Identify which cell holds the provided text, then report its (x, y) central coordinate. 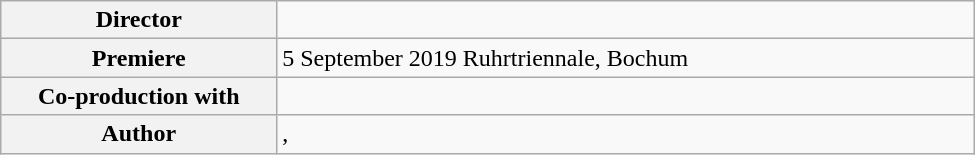
5 September 2019 Ruhrtriennale, Bochum (626, 58)
, (626, 134)
Author (139, 134)
Director (139, 20)
Premiere (139, 58)
Co-production with (139, 96)
